Provide the [X, Y] coordinate of the cell's center where the given text is located.  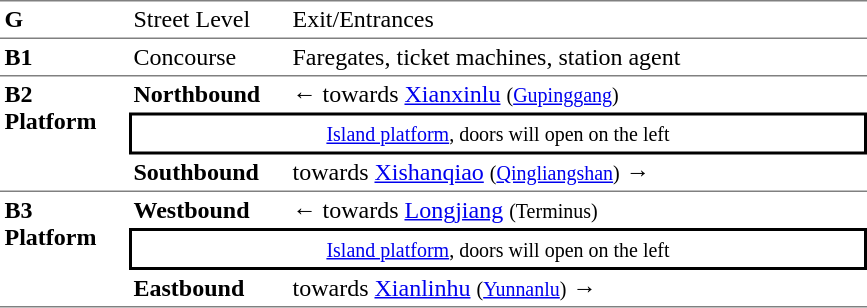
Exit/Entrances [578, 20]
G [64, 20]
← towards Xianxinlu (Gupinggang) [578, 94]
towards Xishanqiao (Qingliangshan) → [578, 173]
← towards Longjiang (Terminus) [578, 210]
B3Platform [64, 250]
Concourse [208, 58]
towards Xianlinhu (Yunnanlu) → [578, 289]
Street Level [208, 20]
Southbound [208, 173]
B1 [64, 58]
B2Platform [64, 134]
Eastbound [208, 289]
Northbound [208, 94]
Faregates, ticket machines, station agent [578, 58]
Westbound [208, 210]
